Identify which cell holds the provided text, then report its [X, Y] central coordinate. 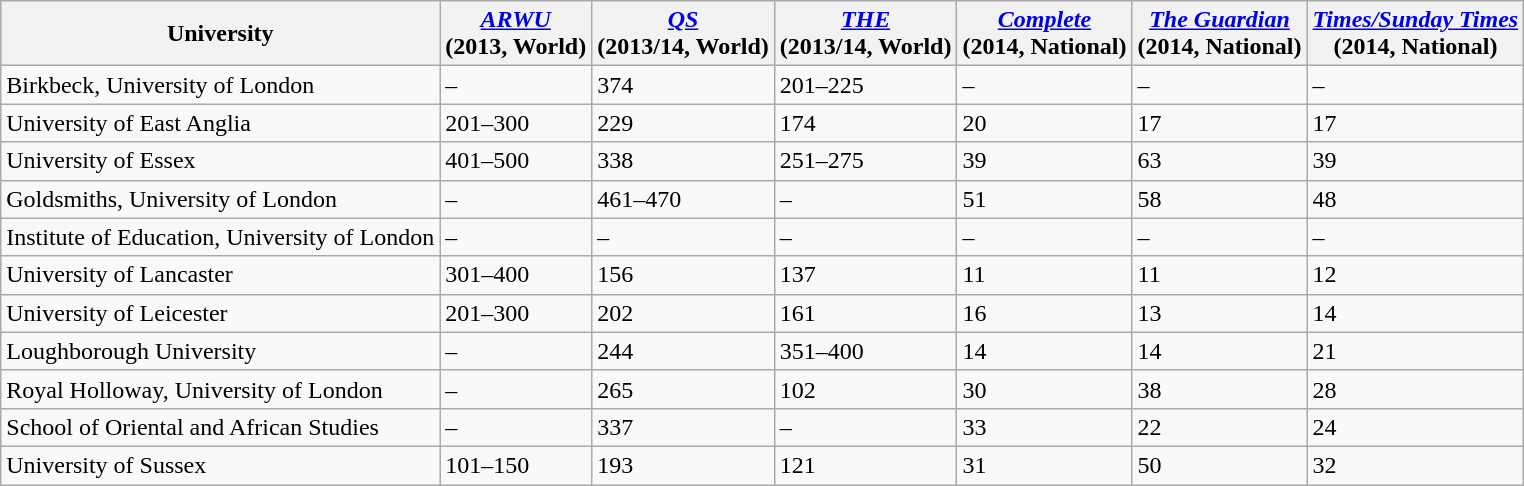
38 [1220, 389]
101–150 [516, 465]
32 [1416, 465]
University [220, 34]
51 [1044, 199]
50 [1220, 465]
22 [1220, 427]
12 [1416, 275]
337 [684, 427]
Birkbeck, University of London [220, 85]
461–470 [684, 199]
265 [684, 389]
The Guardian(2014, National) [1220, 34]
161 [866, 313]
20 [1044, 123]
University of Sussex [220, 465]
Loughborough University [220, 351]
251–275 [866, 161]
121 [866, 465]
102 [866, 389]
301–400 [516, 275]
201–225 [866, 85]
58 [1220, 199]
ARWU(2013, World) [516, 34]
Goldsmiths, University of London [220, 199]
202 [684, 313]
Institute of Education, University of London [220, 237]
401–500 [516, 161]
School of Oriental and African Studies [220, 427]
Complete(2014, National) [1044, 34]
193 [684, 465]
University of East Anglia [220, 123]
Royal Holloway, University of London [220, 389]
28 [1416, 389]
338 [684, 161]
Times/Sunday Times(2014, National) [1416, 34]
31 [1044, 465]
University of Essex [220, 161]
16 [1044, 313]
156 [684, 275]
24 [1416, 427]
244 [684, 351]
137 [866, 275]
13 [1220, 313]
THE(2013/14, World) [866, 34]
174 [866, 123]
University of Lancaster [220, 275]
374 [684, 85]
21 [1416, 351]
QS(2013/14, World) [684, 34]
University of Leicester [220, 313]
229 [684, 123]
30 [1044, 389]
48 [1416, 199]
63 [1220, 161]
351–400 [866, 351]
33 [1044, 427]
